Return the (x, y) coordinate for the center point of the cell that contains the specified text.  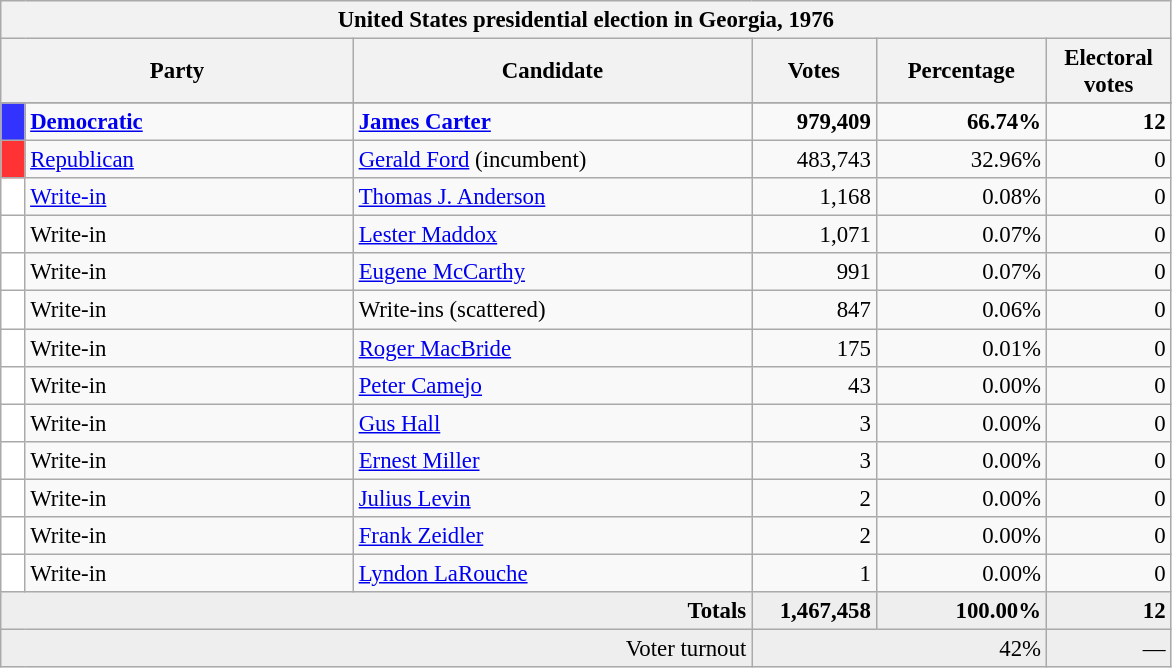
100.00% (961, 611)
Eugene McCarthy (552, 273)
Thomas J. Anderson (552, 197)
Lester Maddox (552, 235)
847 (814, 310)
Ernest Miller (552, 460)
Peter Camejo (552, 385)
Gerald Ford (incumbent) (552, 160)
James Carter (552, 122)
66.74% (961, 122)
Party (178, 72)
Voter turnout (376, 648)
Electoral votes (1108, 72)
991 (814, 273)
1,071 (814, 235)
0.06% (961, 310)
Julius Levin (552, 498)
0.01% (961, 348)
Votes (814, 72)
Percentage (961, 72)
483,743 (814, 160)
0.08% (961, 197)
979,409 (814, 122)
1,168 (814, 197)
Frank Zeidler (552, 536)
Democratic (189, 122)
Gus Hall (552, 423)
1,467,458 (814, 611)
43 (814, 385)
Candidate (552, 72)
42% (900, 648)
1 (814, 573)
32.96% (961, 160)
Write-ins (scattered) (552, 310)
Lyndon LaRouche (552, 573)
175 (814, 348)
Roger MacBride (552, 348)
Totals (376, 611)
United States presidential election in Georgia, 1976 (586, 20)
Republican (189, 160)
— (1108, 648)
